From the cell containing the given text, extract its center point as (X, Y) coordinate. 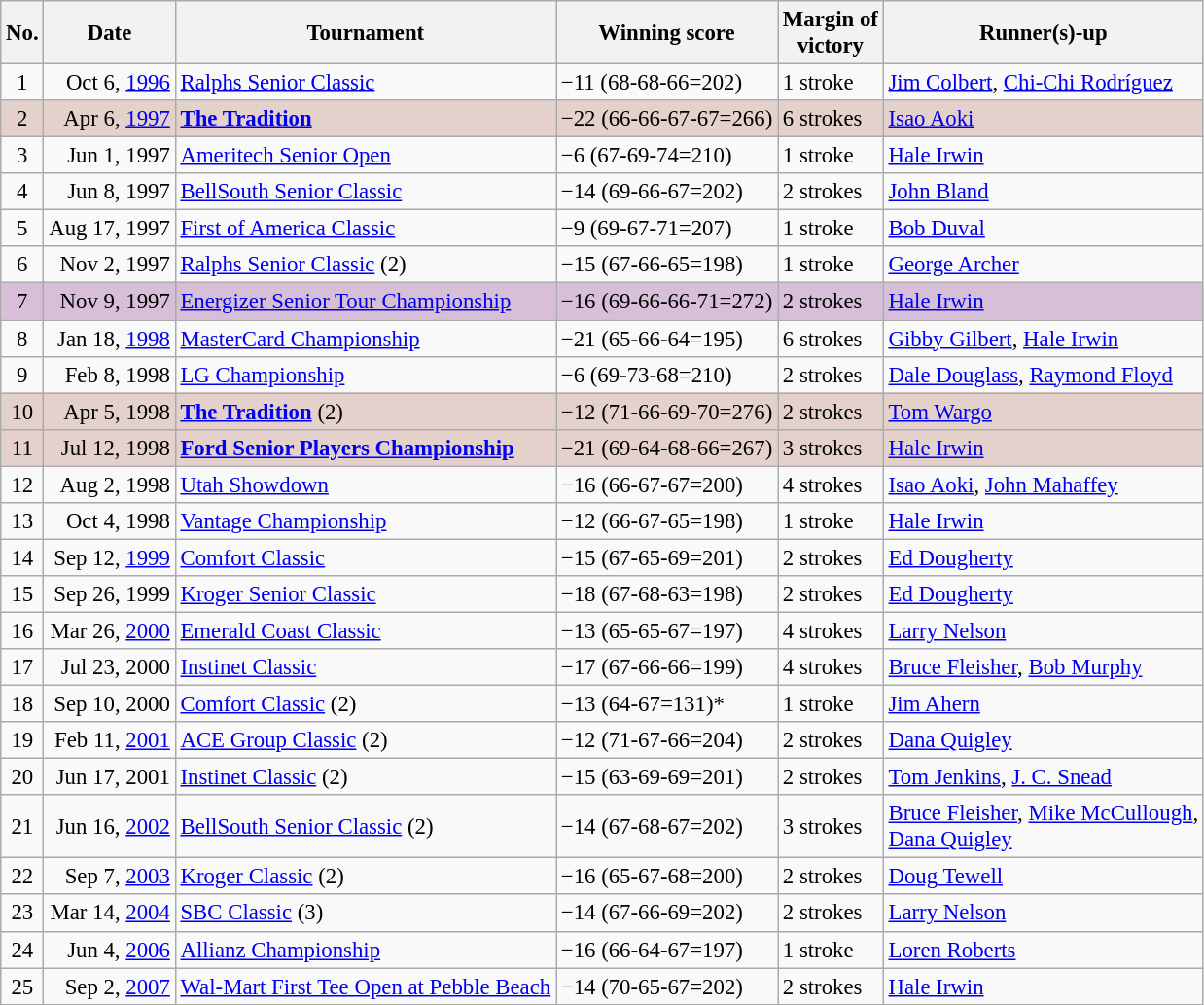
Feb 8, 1998 (109, 375)
10 (22, 412)
−9 (69-67-71=207) (667, 229)
−18 (67-68-63=198) (667, 594)
Comfort Classic (2) (366, 704)
Mar 26, 2000 (109, 630)
Dana Quigley (1043, 740)
25 (22, 987)
Jun 17, 2001 (109, 777)
−14 (67-68-67=202) (667, 827)
Jun 1, 1997 (109, 156)
Jan 18, 1998 (109, 339)
George Archer (1043, 266)
5 (22, 229)
−11 (68-68-66=202) (667, 83)
23 (22, 914)
Loren Roberts (1043, 950)
Emerald Coast Classic (366, 630)
−15 (67-65-69=201) (667, 557)
First of America Classic (366, 229)
Vantage Championship (366, 521)
Ralphs Senior Classic (2) (366, 266)
Apr 5, 1998 (109, 412)
−15 (67-66-65=198) (667, 266)
Jim Colbert, Chi-Chi Rodríguez (1043, 83)
Date (109, 33)
Nov 2, 1997 (109, 266)
−6 (67-69-74=210) (667, 156)
Runner(s)-up (1043, 33)
Wal-Mart First Tee Open at Pebble Beach (366, 987)
9 (22, 375)
Aug 2, 1998 (109, 485)
−21 (65-66-64=195) (667, 339)
Bob Duval (1043, 229)
Jim Ahern (1043, 704)
Ford Senior Players Championship (366, 448)
7 (22, 302)
−6 (69-73-68=210) (667, 375)
Sep 12, 1999 (109, 557)
MasterCard Championship (366, 339)
−21 (69-64-68-66=267) (667, 448)
−15 (63-69-69=201) (667, 777)
15 (22, 594)
Aug 17, 1997 (109, 229)
4 (22, 192)
−13 (65-65-67=197) (667, 630)
−14 (69-66-67=202) (667, 192)
18 (22, 704)
−16 (66-64-67=197) (667, 950)
−16 (65-67-68=200) (667, 877)
17 (22, 667)
Sep 2, 2007 (109, 987)
−17 (67-66-66=199) (667, 667)
16 (22, 630)
Oct 6, 1996 (109, 83)
Doug Tewell (1043, 877)
LG Championship (366, 375)
Isao Aoki (1043, 119)
12 (22, 485)
Jul 12, 1998 (109, 448)
21 (22, 827)
−22 (66-66-67-67=266) (667, 119)
8 (22, 339)
Jun 4, 2006 (109, 950)
Bruce Fleisher, Bob Murphy (1043, 667)
Jun 16, 2002 (109, 827)
Instinet Classic (366, 667)
BellSouth Senior Classic (2) (366, 827)
Tom Jenkins, J. C. Snead (1043, 777)
3 (22, 156)
19 (22, 740)
The Tradition (2) (366, 412)
Nov 9, 1997 (109, 302)
20 (22, 777)
−16 (66-67-67=200) (667, 485)
−14 (67-66-69=202) (667, 914)
24 (22, 950)
Jun 8, 1997 (109, 192)
Utah Showdown (366, 485)
Kroger Senior Classic (366, 594)
1 (22, 83)
The Tradition (366, 119)
Tom Wargo (1043, 412)
−12 (71-66-69-70=276) (667, 412)
Ameritech Senior Open (366, 156)
Allianz Championship (366, 950)
−12 (71-67-66=204) (667, 740)
Sep 7, 2003 (109, 877)
14 (22, 557)
11 (22, 448)
Dale Douglass, Raymond Floyd (1043, 375)
−16 (69-66-66-71=272) (667, 302)
Margin ofvictory (831, 33)
Instinet Classic (2) (366, 777)
Apr 6, 1997 (109, 119)
Mar 14, 2004 (109, 914)
SBC Classic (3) (366, 914)
Tournament (366, 33)
−13 (64-67=131)* (667, 704)
ACE Group Classic (2) (366, 740)
BellSouth Senior Classic (366, 192)
22 (22, 877)
Kroger Classic (2) (366, 877)
Energizer Senior Tour Championship (366, 302)
No. (22, 33)
Feb 11, 2001 (109, 740)
Sep 10, 2000 (109, 704)
Gibby Gilbert, Hale Irwin (1043, 339)
Sep 26, 1999 (109, 594)
6 (22, 266)
Winning score (667, 33)
Ralphs Senior Classic (366, 83)
−12 (66-67-65=198) (667, 521)
Comfort Classic (366, 557)
2 (22, 119)
Oct 4, 1998 (109, 521)
13 (22, 521)
−14 (70-65-67=202) (667, 987)
Isao Aoki, John Mahaffey (1043, 485)
John Bland (1043, 192)
Jul 23, 2000 (109, 667)
Bruce Fleisher, Mike McCullough, Dana Quigley (1043, 827)
